From the cell containing the given text, extract its center point as (X, Y) coordinate. 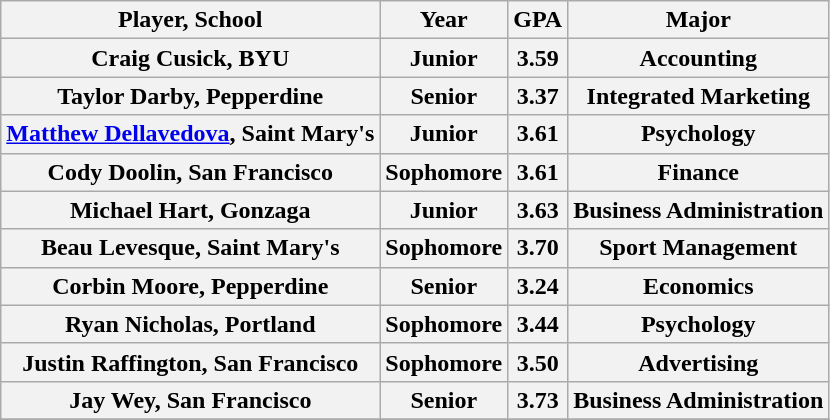
3.59 (538, 58)
Finance (698, 172)
Jay Wey, San Francisco (190, 400)
Sport Management (698, 248)
3.73 (538, 400)
3.63 (538, 210)
3.24 (538, 286)
Justin Raffington, San Francisco (190, 362)
Integrated Marketing (698, 96)
Michael Hart, Gonzaga (190, 210)
Major (698, 20)
Craig Cusick, BYU (190, 58)
Economics (698, 286)
Matthew Dellavedova, Saint Mary's (190, 134)
3.37 (538, 96)
Taylor Darby, Pepperdine (190, 96)
Cody Doolin, San Francisco (190, 172)
Beau Levesque, Saint Mary's (190, 248)
3.50 (538, 362)
Advertising (698, 362)
3.44 (538, 324)
Year (444, 20)
Corbin Moore, Pepperdine (190, 286)
3.70 (538, 248)
Accounting (698, 58)
Player, School (190, 20)
Ryan Nicholas, Portland (190, 324)
GPA (538, 20)
